Extract the [x, y] coordinate from the center of the cell holding the provided text.  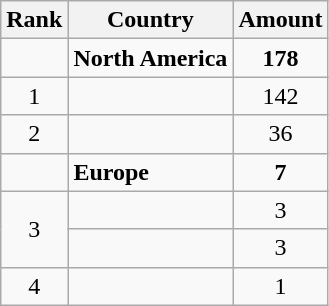
7 [280, 172]
142 [280, 96]
4 [34, 286]
Rank [34, 20]
178 [280, 58]
36 [280, 134]
Amount [280, 20]
Europe [150, 172]
North America [150, 58]
Country [150, 20]
2 [34, 134]
